Scan for the cell matching the given text and deliver its [X, Y] coordinate at center. 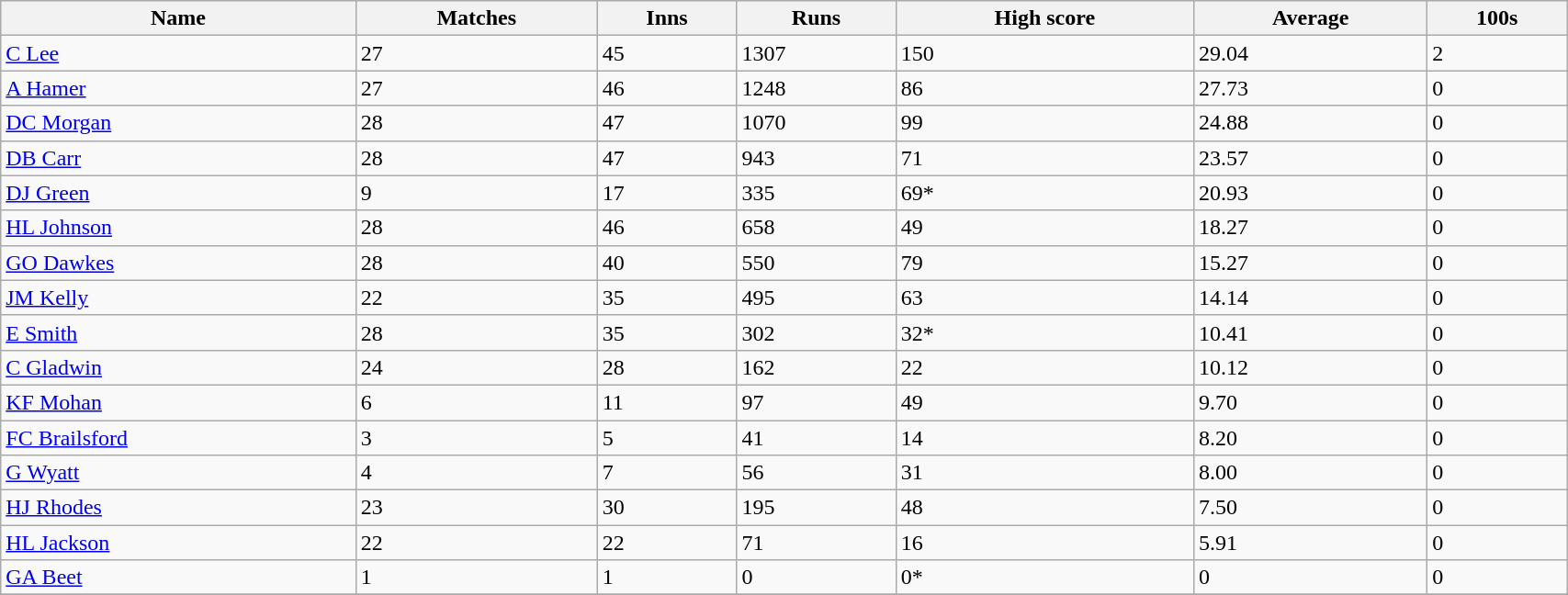
0* [1044, 578]
195 [816, 508]
24 [476, 367]
15.27 [1311, 263]
1070 [816, 123]
E Smith [178, 332]
162 [816, 367]
41 [816, 438]
8.20 [1311, 438]
Matches [476, 18]
11 [667, 402]
658 [816, 228]
C Lee [178, 53]
550 [816, 263]
24.88 [1311, 123]
HJ Rhodes [178, 508]
5.91 [1311, 543]
FC Brailsford [178, 438]
9.70 [1311, 402]
JM Kelly [178, 297]
335 [816, 193]
High score [1044, 18]
G Wyatt [178, 473]
Runs [816, 18]
32* [1044, 332]
23.57 [1311, 158]
GO Dawkes [178, 263]
14 [1044, 438]
100s [1497, 18]
1248 [816, 88]
40 [667, 263]
Average [1311, 18]
29.04 [1311, 53]
86 [1044, 88]
48 [1044, 508]
HL Jackson [178, 543]
79 [1044, 263]
14.14 [1311, 297]
DJ Green [178, 193]
20.93 [1311, 193]
69* [1044, 193]
8.00 [1311, 473]
9 [476, 193]
495 [816, 297]
16 [1044, 543]
6 [476, 402]
DB Carr [178, 158]
Name [178, 18]
23 [476, 508]
943 [816, 158]
5 [667, 438]
302 [816, 332]
C Gladwin [178, 367]
17 [667, 193]
97 [816, 402]
4 [476, 473]
Inns [667, 18]
10.41 [1311, 332]
18.27 [1311, 228]
A Hamer [178, 88]
150 [1044, 53]
7 [667, 473]
56 [816, 473]
31 [1044, 473]
HL Johnson [178, 228]
1307 [816, 53]
DC Morgan [178, 123]
GA Beet [178, 578]
10.12 [1311, 367]
KF Mohan [178, 402]
27.73 [1311, 88]
30 [667, 508]
45 [667, 53]
63 [1044, 297]
3 [476, 438]
2 [1497, 53]
7.50 [1311, 508]
99 [1044, 123]
